Locate the cell with the specified text and output its (x, y) center coordinate. 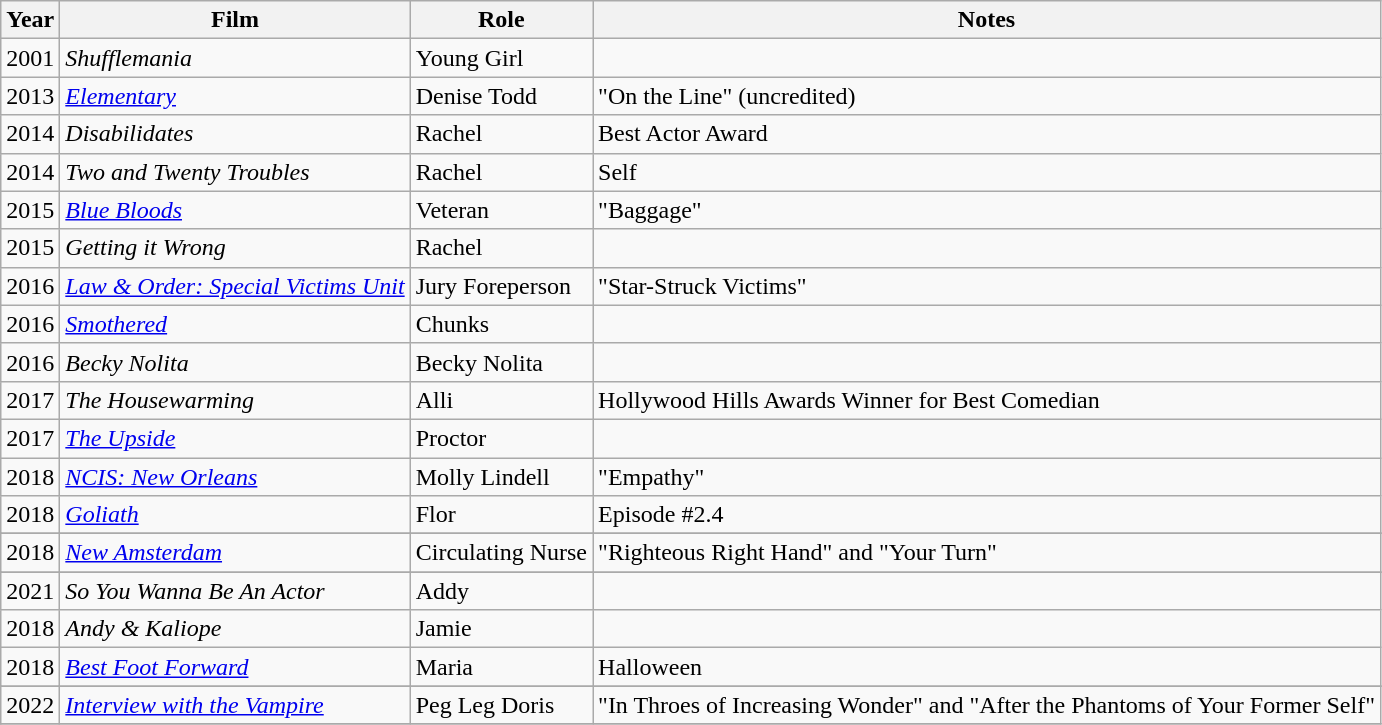
Addy (501, 591)
Two and Twenty Troubles (235, 172)
Film (235, 20)
New Amsterdam (235, 553)
Andy & Kaliope (235, 629)
So You Wanna Be An Actor (235, 591)
Jamie (501, 629)
2013 (30, 96)
Proctor (501, 438)
Smothered (235, 324)
Elementary (235, 96)
Peg Leg Doris (501, 705)
Chunks (501, 324)
The Upside (235, 438)
Molly Lindell (501, 477)
Getting it Wrong (235, 248)
Halloween (987, 667)
Episode #2.4 (987, 515)
Veteran (501, 210)
The Housewarming (235, 400)
"On the Line" (uncredited) (987, 96)
Maria (501, 667)
Denise Todd (501, 96)
Best Foot Forward (235, 667)
Goliath (235, 515)
2001 (30, 58)
"Star-Struck Victims" (987, 286)
Role (501, 20)
Notes (987, 20)
Law & Order: Special Victims Unit (235, 286)
2022 (30, 705)
Hollywood Hills Awards Winner for Best Comedian (987, 400)
Self (987, 172)
Blue Bloods (235, 210)
Interview with the Vampire (235, 705)
Young Girl (501, 58)
"In Throes of Increasing Wonder" and "After the Phantoms of Your Former Self" (987, 705)
2021 (30, 591)
Year (30, 20)
Circulating Nurse (501, 553)
NCIS: New Orleans (235, 477)
Alli (501, 400)
Flor (501, 515)
"Empathy" (987, 477)
Disabilidates (235, 134)
"Baggage" (987, 210)
Shufflemania (235, 58)
Best Actor Award (987, 134)
"Righteous Right Hand" and "Your Turn" (987, 553)
Jury Foreperson (501, 286)
